Return the (X, Y) coordinate for the center point of the cell that contains the specified text.  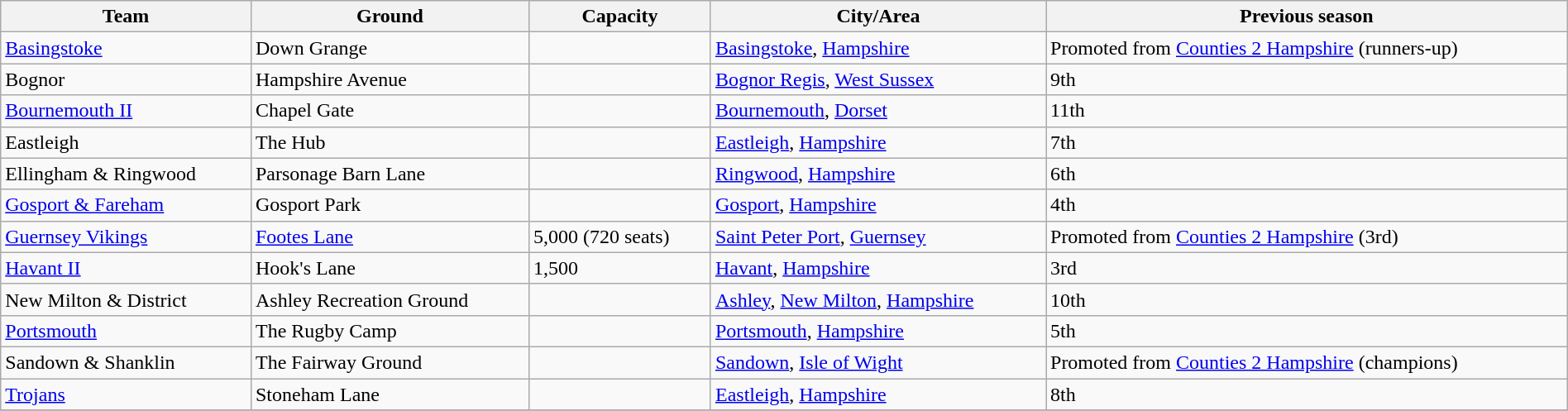
4th (1307, 205)
Basingstoke, Hampshire (878, 48)
New Milton & District (126, 299)
Bognor Regis, West Sussex (878, 79)
9th (1307, 79)
3rd (1307, 268)
Footes Lane (390, 237)
Hook's Lane (390, 268)
5th (1307, 331)
Capacity (619, 17)
Bournemouth II (126, 111)
Ringwood, Hampshire (878, 174)
Gosport & Fareham (126, 205)
Stoneham Lane (390, 394)
The Rugby Camp (390, 331)
Ashley, New Milton, Hampshire (878, 299)
6th (1307, 174)
Down Grange (390, 48)
Havant II (126, 268)
Promoted from Counties 2 Hampshire (runners-up) (1307, 48)
Chapel Gate (390, 111)
Sandown & Shanklin (126, 362)
City/Area (878, 17)
Promoted from Counties 2 Hampshire (champions) (1307, 362)
Guernsey Vikings (126, 237)
5,000 (720 seats) (619, 237)
Portsmouth, Hampshire (878, 331)
Basingstoke (126, 48)
Hampshire Avenue (390, 79)
Havant, Hampshire (878, 268)
Promoted from Counties 2 Hampshire (3rd) (1307, 237)
Ground (390, 17)
Gosport, Hampshire (878, 205)
Previous season (1307, 17)
11th (1307, 111)
Bognor (126, 79)
Ellingham & Ringwood (126, 174)
The Fairway Ground (390, 362)
Saint Peter Port, Guernsey (878, 237)
Bournemouth, Dorset (878, 111)
Parsonage Barn Lane (390, 174)
Team (126, 17)
8th (1307, 394)
Sandown, Isle of Wight (878, 362)
Gosport Park (390, 205)
Trojans (126, 394)
Ashley Recreation Ground (390, 299)
1,500 (619, 268)
The Hub (390, 142)
Eastleigh (126, 142)
10th (1307, 299)
Portsmouth (126, 331)
7th (1307, 142)
